Identify which cell holds the provided text, then report its (x, y) central coordinate. 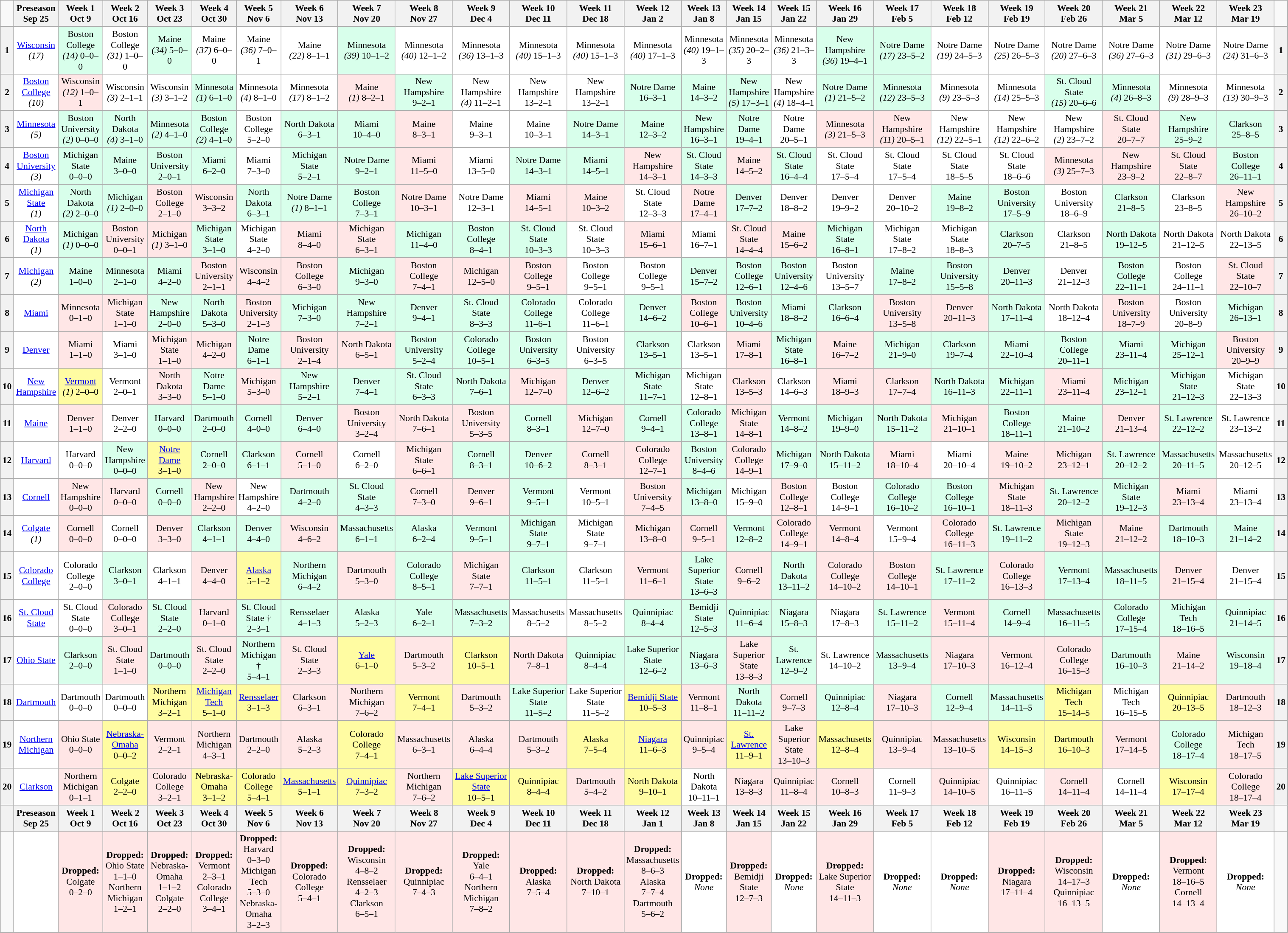
Michigan State21–12–3 (1188, 386)
Boston University2–0–1 (170, 166)
Boston University17–5–9 (1017, 203)
Denver9–4–1 (424, 313)
Michigan9–3–0 (367, 277)
Vermont7–4–1 (424, 702)
Harvard (36, 460)
Maine10–3–2 (596, 203)
St. Lawrence17–11–2 (959, 576)
Colorado College3–2–1 (170, 787)
Maine14–5–2 (749, 166)
Maine(36) 7–0–1 (259, 50)
Boston University2–1–4 (310, 350)
Bemidji State10–5–3 (653, 702)
Minnesota(35) 20–2–3 (749, 50)
Boston University7–4–5 (653, 497)
Miami3–1–0 (125, 350)
Colorado College12–7–1 (653, 460)
Niagara13–6–3 (704, 660)
Massachusetts13–9–4 (902, 660)
Notre Dame5–1–0 (214, 386)
Colorado College16–10–2 (902, 497)
Minnesota(36) 21–3–3 (794, 50)
Massachusetts6–1–1 (367, 534)
New Hampshire2–0–0 (170, 313)
New Hampshire(4) 18–4–1 (794, 93)
Vermont(1) 2–0–0 (81, 386)
Maine8–3–1 (424, 129)
Denver15–7–2 (704, 277)
Ohio State0–0–0 (81, 745)
Michigan7–3–0 (310, 313)
Clarkson (36, 787)
North Dakota10–11–1 (704, 787)
Boston College8–4–1 (481, 239)
Colorado College5–4–1 (259, 787)
North Dakota(1) (36, 239)
Wisconsin3–3–2 (214, 203)
Lake Superior State10–5–1 (481, 787)
Notre Dame17–4–1 (704, 203)
Dartmouth18–12–3 (1245, 702)
Boston University8–4–6 (704, 460)
Michigan25–12–1 (1188, 350)
Dartmouth4–2–0 (310, 497)
St. Cloud State18–6–6 (1017, 166)
Cornell10–8–3 (845, 787)
Minnesota(3) 25–7–3 (1074, 166)
Michigan State6–6–1 (424, 460)
Alaska7–5–4 (596, 745)
Maine (36, 424)
Lake Superior State12–6–2 (653, 660)
Miami13–5–0 (481, 166)
Dropped:Quinnipiac7–4–3 (424, 882)
Dropped:Niagara17–11–4 (1017, 882)
Denver12–6–2 (596, 386)
Notre Dame(17) 23–5–2 (902, 50)
Boston University12–4–6 (794, 277)
Cornell9–5–1 (704, 534)
North Dakota(4) 3–1–0 (125, 129)
Dartmouth2–0–0 (214, 424)
Vermont11–8–1 (704, 702)
Vermont16–12–4 (1017, 660)
St. Cloud State4–3–3 (367, 497)
Wisconsin(12) 1–0–1 (81, 93)
St. Lawrence11–9–1 (749, 745)
Cornell12–9–4 (959, 702)
Michigan State14–8–1 (749, 424)
Notre Dame(20) 27–6–3 (1074, 50)
Maine16–7–2 (845, 350)
Alaska6–2–4 (424, 534)
Boston College(2) 4–1–0 (214, 129)
Massachusetts7–3–2 (481, 618)
Vermont17–13–4 (1074, 576)
Miami15–6–1 (653, 239)
Denver10–6–2 (538, 460)
Boston College16–10–1 (959, 497)
Vermont2–0–1 (125, 386)
Maine(22) 8–1–1 (310, 50)
Clarkson6–1–1 (259, 460)
Miami1–1–0 (81, 350)
Minnesota(9) 28–9–3 (1188, 93)
Denver18–8–2 (794, 203)
Michigan Tech5–1–0 (214, 702)
Denver20–10–2 (902, 203)
Michigan22–11–1 (1017, 386)
Michigan5–3–0 (259, 386)
Massachusetts16–11–5 (1074, 618)
Dropped:Bemidji State12–7–3 (749, 882)
Northern Michigan †5–4–1 (259, 660)
Minnesota2–1–0 (125, 277)
Boston University18–7–9 (1131, 313)
Michigan State17–8–2 (902, 239)
Boston College7–4–1 (424, 277)
Lake Superior State13–10–3 (794, 745)
Quinnipiac14–10–5 (959, 787)
Notre Dame6–1–1 (259, 350)
Denver6–4–0 (310, 424)
Boston College24–11–1 (1188, 277)
Miami17–8–1 (749, 350)
Michigan Tech15–14–5 (1074, 702)
Notre Dame3–1–0 (170, 460)
Michigan State11–7–1 (653, 386)
Dartmouth5–3–0 (367, 576)
New Hampshire25–9–2 (1188, 129)
Massachusetts20–11–5 (1188, 460)
Boston College18–11–1 (1017, 424)
Boston University20–9–9 (1245, 350)
North Dakota(2) 2–0–0 (81, 203)
Wisconsin17–17–4 (1188, 787)
Denver2–2–0 (125, 424)
Dartmouth5–4–2 (596, 787)
Miami4–2–0 (170, 277)
Michigan17–9–0 (794, 460)
Quinnipiac11–6–4 (749, 618)
Denver9–6–1 (481, 497)
Colgate(1) (36, 534)
Dartmouth18–10–3 (1188, 534)
Cornell (36, 497)
Minnesota(4) 26–8–3 (1131, 93)
Vermont14–8–2 (794, 424)
Northern Michigan (36, 745)
Boston College12–6–1 (749, 277)
Quinnipiac9–5–4 (704, 745)
Ohio State (36, 660)
Boston College(31) 1–0–0 (125, 50)
Miami18–10–4 (902, 460)
Notre Dame19–4–1 (749, 129)
New Hampshire16–3–1 (704, 129)
Dropped:Ohio State1–1–0Northern Michigan1–2–1 (125, 882)
Maine21–12–2 (1131, 534)
Cornell9–4–1 (653, 424)
Wisconsin(3) 2–1–1 (125, 93)
St. Cloud State18–5–5 (959, 166)
Notre Dame12–3–1 (481, 203)
Boston University0–0–1 (125, 239)
Maine10–3–1 (538, 129)
Boston College(10) (36, 93)
North Dakota21–12–5 (1188, 239)
Colgate2–2–0 (125, 787)
Cornell14–9–4 (1017, 618)
Minnesota0–1–0 (81, 313)
Boston University(3) (36, 166)
Vermont10–5–1 (596, 497)
Colorado College17–15–4 (1131, 618)
Clarkson3–0–1 (125, 576)
Minnesota(2) 4–1–0 (170, 129)
Vermont2–2–1 (170, 745)
Colorado College16–11–3 (959, 534)
St. Cloud State †2–3–1 (259, 618)
Quinnipiac7–3–2 (367, 787)
Michigan State18–8–3 (959, 239)
Minnesota(9) 23–5–3 (959, 93)
Michigan(1) 2–0–0 (125, 203)
Boston University5–3–5 (481, 424)
Clarkson25–8–5 (1245, 129)
Cornell2–0–0 (214, 460)
St. Cloud State22–8–7 (1188, 166)
Denver7–4–1 (367, 386)
Maine17–8–2 (902, 277)
Boston College6–3–0 (310, 277)
Boston College10–6–1 (704, 313)
Dropped:Wisconsin14–17–3Quinnipiac16–13–5 (1074, 882)
Bemidji State12–5–3 (704, 618)
Minnesota(40) 17–1–3 (653, 50)
Miami18–9–3 (845, 386)
Notre Dame(1) 21–5–2 (845, 93)
Miami22–10–4 (1017, 350)
Vermont14–8–4 (845, 534)
Alaska6–4–4 (481, 745)
Dropped:North Dakota7–10–1 (596, 882)
Maine3–0–0 (125, 166)
Harvard0–1–0 (214, 618)
North Dakota13–11–2 (794, 576)
Michigan State6–3–1 (367, 239)
Minnesota(40) 19–1–3 (704, 50)
Quinnipiac12–8–4 (845, 702)
Northern Michigan6–4–2 (310, 576)
New Hampshire26–10–2 (1245, 203)
North Dakota16–11–3 (959, 386)
St. Lawrence12–9–2 (794, 660)
St. Lawrence22–12–2 (1188, 424)
Niagara11–6–3 (653, 745)
Boston College22–11–1 (1131, 277)
Dropped:Colgate0–2–0 (81, 882)
North Dakota19–12–5 (1131, 239)
St. Lawrence14–10–2 (845, 660)
Michigan State18–11–3 (1017, 497)
Colorado College16–13–3 (1017, 576)
Boston University2–1–3 (259, 313)
Minnesota(12) 23–5–3 (902, 93)
North Dakota7–8–1 (538, 660)
Cornell6–2–0 (367, 460)
Nebraska-Omaha0–0–2 (125, 745)
St. Cloud State8–3–3 (481, 313)
New Hampshire (36, 386)
Michigan State(1) (36, 203)
Boston College14–10–1 (902, 576)
Miami6–2–0 (214, 166)
North Dakota18–12–4 (1074, 313)
North Dakota17–11–4 (1017, 313)
Notre Dame16–3–1 (653, 93)
Boston University3–2–4 (367, 424)
Massachusetts6–3–1 (424, 745)
Clarkson17–7–4 (902, 386)
New Hampshire4–2–0 (259, 497)
Rensselaer3–1–3 (259, 702)
Cornell9–6–2 (749, 576)
New Hampshire(12) 22–6–2 (1017, 129)
Minnesota(40) 12–1–2 (424, 50)
Michigan21–9–0 (902, 350)
Dartmouth (36, 702)
Quinnipiac11–8–4 (794, 787)
Notre Dame(1) 8–1–1 (310, 203)
St. Cloud State20–7–7 (1131, 129)
Boston College5–2–0 (259, 129)
St. Cloud State12–3–3 (653, 203)
Colorado College (36, 576)
Colorado College10–5–1 (481, 350)
Michigan19–9–0 (845, 424)
Northern Michigan4–3–1 (214, 745)
New Hampshire(2) 23–7–2 (1074, 129)
Cornell4–0–0 (259, 424)
Boston College26–11–1 (1245, 166)
St. Cloud State2–3–3 (310, 660)
Miami7–3–0 (259, 166)
Week 12Jan 1 (653, 818)
Boston College7–3–1 (367, 203)
Michigan(2) (36, 277)
Colorado College14–10–2 (845, 576)
Minnesota(1) 6–1–0 (214, 93)
New Hampshire(11) 20–5–1 (902, 129)
Massachusetts13–10–5 (959, 745)
Notre Dame(24) 31–6–3 (1245, 50)
Miami10–4–0 (367, 129)
Wisconsin4–4–2 (259, 277)
Maine19–8–2 (959, 203)
St. Cloud State0–0–0 (81, 618)
Dartmouth2–2–0 (259, 745)
Boston University5–2–4 (424, 350)
Colorado College16–15–3 (1074, 660)
Nebraska-Omaha3–1–2 (214, 787)
Michigan15–9–0 (749, 497)
Vermont15–11–4 (959, 618)
St. Cloud State (36, 618)
Denver1–1–0 (81, 424)
Michigan4–2–0 (214, 350)
Minnesota(17) 8–1–2 (310, 93)
St. Cloud State(15) 20–6–6 (1074, 93)
Cornell5–1–0 (310, 460)
Quinnipiac20–13–5 (1188, 702)
Maine1–0–0 (81, 277)
Boston University15–5–8 (959, 277)
Notre Dame10–3–1 (424, 203)
North Dakota6–5–1 (367, 350)
Boston College14–9–1 (845, 497)
Rensselaer4–1–3 (310, 618)
Notre Dame(25) 26–5–3 (1017, 50)
Massachusetts14–11–5 (1017, 702)
St. Lawrence19–11–2 (1017, 534)
St. Cloud State14–4–4 (749, 239)
Dropped:Wisconsin4–8–2Rensselaer4–2–3Clarkson6–5–1 (367, 882)
Denver17–7–2 (749, 203)
Niagara15–8–3 (794, 618)
Clarkson23–8–5 (1188, 203)
New Hampshire9–2–1 (424, 93)
Denver3–3–0 (170, 534)
Maine9–3–1 (481, 129)
Maine14–3–2 (704, 93)
Massachusetts5–1–1 (310, 787)
Notre Dame(36) 27–6–3 (1131, 50)
Michigan Tech16–15–5 (1131, 702)
Wisconsin14–15–3 (1017, 745)
New Hampshire(5) 17–3–1 (749, 93)
Lake Superior State13–8–3 (749, 660)
Minnesota(39) 10–1–2 (367, 50)
New Hampshire(12) 22–5–1 (959, 129)
St. Lawrence23–13–2 (1245, 424)
Lake Superior State13–6–3 (704, 576)
Boston University(2) 0–0–0 (81, 129)
Boston University10–4–6 (749, 313)
Miami20–10–4 (959, 460)
Northern Michigan3–2–1 (170, 702)
Miami16–7–1 (704, 239)
Miami18–8–2 (794, 313)
North Dakota5–3–0 (214, 313)
Notre Dame(19) 24–5–3 (959, 50)
Dropped:Colorado College5–4–1 (310, 882)
Maine12–3–2 (653, 129)
St. Cloud State22–10–7 (1245, 277)
Dropped:Vermont18–16–5Cornell14–13–4 (1188, 882)
Michigan State4–2–0 (259, 239)
St. Cloud State14–3–3 (704, 166)
Clarkson20–7–5 (1017, 239)
St. Cloud State6–3–3 (424, 386)
Michigan21–10–1 (959, 424)
Vermont17–14–5 (1131, 745)
Dropped:Lake Superior State14–11–3 (845, 882)
Alaska5–1–2 (259, 576)
Minnesota(13) 30–9–3 (1245, 93)
Maine19–10–2 (1017, 460)
Minnesota(4) 8–1–0 (259, 93)
Northern Michigan0–1–1 (81, 787)
Wisconsin(17) (36, 50)
Vermont12–8–2 (749, 534)
Michigan Tech18–17–5 (1245, 745)
Maine15–6–2 (794, 239)
Dropped:Vermont2–3–1Colorado College3–4–1 (214, 882)
St. Cloud State16–4–4 (794, 166)
Denver14–6–2 (653, 313)
Dropped:Harvard0–3–0Michigan Tech5–3–0Nebraska-Omaha3–2–3 (259, 882)
Colorado College2–0–0 (81, 576)
Niagara17–8–3 (845, 618)
Massachusetts20–12–5 (1245, 460)
Michigan26–13–1 (1245, 313)
Clarkson10–5–1 (481, 660)
Clarkson2–0–0 (81, 660)
Colorado College3–0–1 (125, 618)
St. Lawrence15–11–2 (902, 618)
New Hampshire23–9–2 (1131, 166)
Dropped:Alaska7–5–4 (538, 882)
Quinnipiac21–14–5 (1245, 618)
Miami11–5–0 (424, 166)
Wisconsin19–18–4 (1245, 660)
Massachusetts12–8–4 (845, 745)
Vermont11–6–1 (653, 576)
Boston College2–1–0 (170, 203)
Cornell7–3–0 (424, 497)
Boston University18–6–9 (1074, 203)
Colorado College7–4–1 (367, 745)
Notre Dame9–2–1 (367, 166)
Wisconsin4–6–2 (310, 534)
Michigan(1) 0–0–0 (81, 239)
Maine(37) 6–0–0 (214, 50)
Yale6–2–1 (424, 618)
New Hampshire(36) 19–4–1 (845, 50)
Boston College(14) 0–0–0 (81, 50)
Denver21–12–3 (1074, 277)
St. Cloud State1–1–0 (125, 660)
Colorado College13–8–1 (704, 424)
Notre Dame(31) 29–6–3 (1188, 50)
Quinnipiac13–9–4 (902, 745)
Clarkson16–6–4 (845, 313)
Week 12Jan 2 (653, 14)
Quinnipiac16–11–5 (1017, 787)
Dropped:Massachusetts8–6–3Alaska7–7–4Dartmouth5–6–2 (653, 882)
Maine21–10–2 (1074, 424)
Miami (36, 313)
Michigan State5–2–1 (310, 166)
Dropped:Yale6–4–1Northern Michigan7–8–2 (481, 882)
Colorado College8–5–1 (424, 576)
Michigan State0–0–0 (81, 166)
Denver19–9–2 (845, 203)
Michigan State12–8–1 (704, 386)
Vermont15–9–4 (902, 534)
Denver21–13–4 (1131, 424)
Cornell11–9–3 (902, 787)
New Hampshire(4) 11–2–1 (481, 93)
Clarkson13–5–3 (749, 386)
Massachusetts18–11–5 (1131, 576)
North Dakota9–10–1 (653, 787)
Notre Dame20–5–1 (794, 129)
North Dakota3–3–0 (170, 386)
Michigan(1) 3–1–0 (170, 239)
Wisconsin(3) 3–1–2 (170, 93)
Michigan State22–13–3 (1245, 386)
Niagara13–8–3 (749, 787)
Michigan State3–1–0 (214, 239)
Dropped:Nebraska-Omaha1–1–2Colgate2–2–0 (170, 882)
Michigan State7–7–1 (481, 576)
Miami8–4–0 (310, 239)
North Dakota11–11–2 (749, 702)
Boston University2–1–1 (214, 277)
Minnesota(36) 13–1–3 (481, 50)
Cornell9–7–3 (794, 702)
Boston University13–5–7 (845, 277)
Denver (36, 350)
Minnesota(14) 25–5–3 (1017, 93)
Minnesota(5) (36, 129)
Maine(34) 5–0–0 (170, 50)
Clarkson14–6–3 (794, 386)
New Hampshire14–3–1 (653, 166)
Maine(1) 8–2–1 (367, 93)
North Dakota22–13–5 (1245, 239)
New Hampshire5–2–1 (310, 386)
New Hampshire7–2–1 (367, 313)
Michigan Tech18–16–5 (1188, 618)
Boston College12–8–1 (794, 497)
Michigan11–4–0 (424, 239)
Minnesota(3) 21–5–3 (845, 129)
Yale6–1–0 (367, 660)
Clarkson19–7–4 (959, 350)
Boston University13–5–8 (902, 313)
Clarkson6–3–1 (310, 702)
Michigan12–5–0 (481, 277)
Boston University20–8–9 (1188, 313)
Boston College20–11–1 (1074, 350)
New Hampshire2–2–0 (214, 497)
